Identify which cell holds the provided text, then report its (x, y) central coordinate. 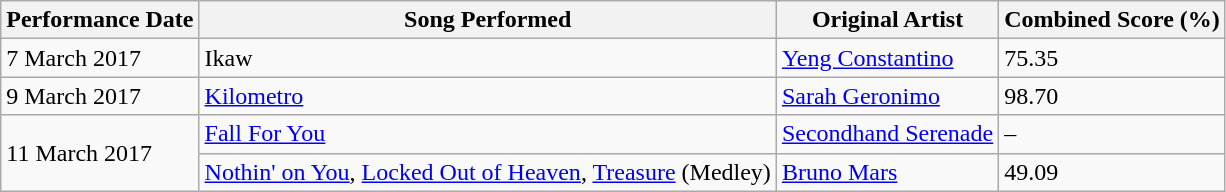
Combined Score (%) (1112, 20)
7 March 2017 (100, 58)
75.35 (1112, 58)
Performance Date (100, 20)
– (1112, 134)
9 March 2017 (100, 96)
Song Performed (488, 20)
Secondhand Serenade (887, 134)
Ikaw (488, 58)
Bruno Mars (887, 172)
11 March 2017 (100, 153)
Yeng Constantino (887, 58)
98.70 (1112, 96)
Sarah Geronimo (887, 96)
Original Artist (887, 20)
Fall For You (488, 134)
Nothin' on You, Locked Out of Heaven, Treasure (Medley) (488, 172)
49.09 (1112, 172)
Kilometro (488, 96)
